From the cell containing the given text, extract its center point as [x, y] coordinate. 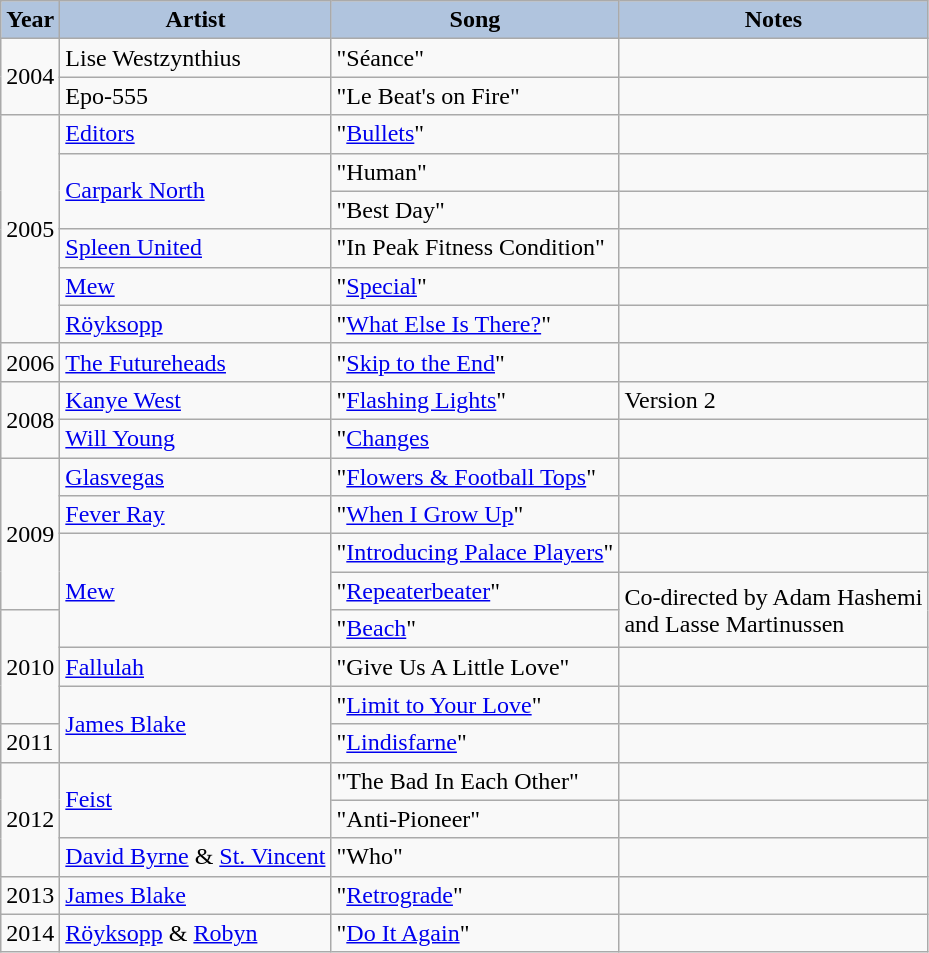
"When I Grow Up" [475, 515]
"Special" [475, 286]
"Flowers & Football Tops" [475, 477]
"Limit to Your Love" [475, 705]
Artist [196, 20]
2009 [30, 534]
"Séance" [475, 58]
"Who" [475, 857]
The Futureheads [196, 362]
"Lindisfarne" [475, 743]
"Le Beat's on Fire" [475, 96]
"Human" [475, 172]
Year [30, 20]
2008 [30, 419]
"Anti-Pioneer" [475, 819]
Co-directed by Adam Hashemiand Lasse Martinussen [774, 610]
"Changes [475, 438]
"Give Us A Little Love" [475, 667]
Will Young [196, 438]
Song [475, 20]
"Flashing Lights" [475, 400]
Fever Ray [196, 515]
2010 [30, 667]
"Retrograde" [475, 895]
"The Bad In Each Other" [475, 781]
Glasvegas [196, 477]
2013 [30, 895]
Feist [196, 800]
"Do It Again" [475, 933]
Kanye West [196, 400]
2005 [30, 229]
2012 [30, 819]
2011 [30, 743]
Röyksopp & Robyn [196, 933]
"Introducing Palace Players" [475, 553]
"Bullets" [475, 134]
2004 [30, 77]
Editors [196, 134]
"Skip to the End" [475, 362]
"Best Day" [475, 210]
"What Else Is There?" [475, 324]
David Byrne & St. Vincent [196, 857]
2006 [30, 362]
Epo-555 [196, 96]
Version 2 [774, 400]
Carpark North [196, 191]
2014 [30, 933]
Notes [774, 20]
Lise Westzynthius [196, 58]
Fallulah [196, 667]
Spleen United [196, 248]
"Repeaterbeater" [475, 591]
Röyksopp [196, 324]
"In Peak Fitness Condition" [475, 248]
"Beach" [475, 629]
